Locate the cell with the specified text and output its (X, Y) center coordinate. 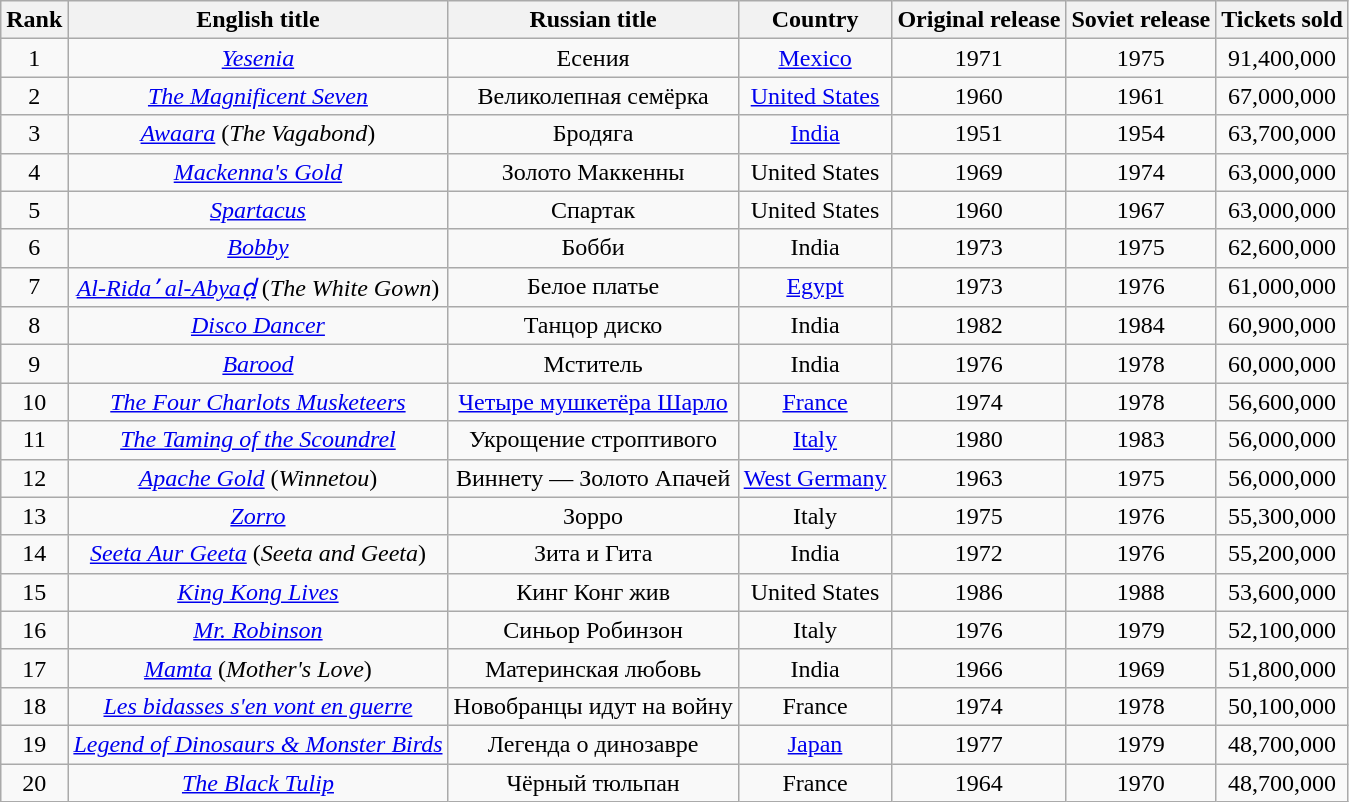
55,300,000 (1282, 516)
Tickets sold (1282, 20)
16 (34, 630)
Спартак (593, 210)
Синьор Робинзон (593, 630)
Новобранцы идут на войну (593, 706)
Есения (593, 58)
1984 (1141, 326)
5 (34, 210)
13 (34, 516)
Белое платье (593, 287)
Rank (34, 20)
1967 (1141, 210)
Apache Gold (Winnetou) (258, 478)
Les bidasses s'en vont en guerre (258, 706)
Танцор диско (593, 326)
6 (34, 248)
12 (34, 478)
53,600,000 (1282, 592)
18 (34, 706)
Japan (815, 744)
Mackenna's Gold (258, 172)
1971 (979, 58)
Великолепная семёрка (593, 96)
1 (34, 58)
17 (34, 668)
Barood (258, 364)
Бродяга (593, 134)
Legend of Dinosaurs & Monster Birds (258, 744)
Seeta Aur Geeta (Seeta and Geeta) (258, 554)
51,800,000 (1282, 668)
Золото Маккенны (593, 172)
Zorro (258, 516)
2 (34, 96)
1963 (979, 478)
Spartacus (258, 210)
King Kong Lives (258, 592)
52,100,000 (1282, 630)
1970 (1141, 783)
1977 (979, 744)
11 (34, 440)
Disco Dancer (258, 326)
Материнская любовь (593, 668)
Al-Ridaʼ al-Abyaḍ (The White Gown) (258, 287)
7 (34, 287)
1982 (979, 326)
60,000,000 (1282, 364)
1988 (1141, 592)
67,000,000 (1282, 96)
3 (34, 134)
Awaara (The Vagabond) (258, 134)
The Magnificent Seven (258, 96)
91,400,000 (1282, 58)
62,600,000 (1282, 248)
The Black Tulip (258, 783)
4 (34, 172)
1972 (979, 554)
1961 (1141, 96)
Четыре мушкетёра Шарло (593, 402)
Укрощение строптивого (593, 440)
Mexico (815, 58)
1983 (1141, 440)
55,200,000 (1282, 554)
Легенда о динозавре (593, 744)
50,100,000 (1282, 706)
60,900,000 (1282, 326)
8 (34, 326)
English title (258, 20)
Bobby (258, 248)
20 (34, 783)
Бобби (593, 248)
Mamta (Mother's Love) (258, 668)
The Taming of the Scoundrel (258, 440)
14 (34, 554)
West Germany (815, 478)
1951 (979, 134)
61,000,000 (1282, 287)
19 (34, 744)
Зита и Гита (593, 554)
10 (34, 402)
1980 (979, 440)
Russian title (593, 20)
Кинг Конг жив (593, 592)
The Four Charlots Musketeers (258, 402)
Original release (979, 20)
1964 (979, 783)
Mr. Robinson (258, 630)
9 (34, 364)
1986 (979, 592)
Чёрный тюльпан (593, 783)
63,700,000 (1282, 134)
56,600,000 (1282, 402)
Soviet release (1141, 20)
15 (34, 592)
1954 (1141, 134)
1966 (979, 668)
Мститель (593, 364)
Виннету — Золото Апачей (593, 478)
Yesenia (258, 58)
Зорро (593, 516)
Egypt (815, 287)
Country (815, 20)
